For the text-containing cell, return its midpoint in [X, Y] coordinate format. 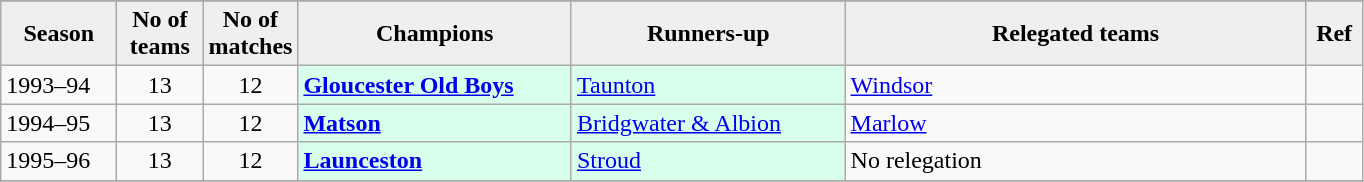
Ref [1334, 34]
No of matches [250, 34]
1995–96 [59, 161]
Relegated teams [1076, 34]
1994–95 [59, 123]
Taunton [708, 85]
Marlow [1076, 123]
Launceston [435, 161]
No relegation [1076, 161]
Runners-up [708, 34]
Stroud [708, 161]
Windsor [1076, 85]
Gloucester Old Boys [435, 85]
Season [59, 34]
Bridgwater & Albion [708, 123]
Matson [435, 123]
No of teams [160, 34]
1993–94 [59, 85]
Champions [435, 34]
